Identify which cell holds the provided text, then report its [X, Y] central coordinate. 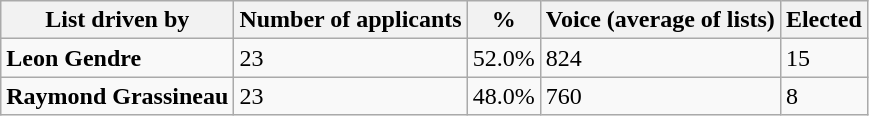
Number of applicants [350, 20]
List driven by [118, 20]
% [504, 20]
15 [824, 58]
8 [824, 96]
48.0% [504, 96]
Voice (average of lists) [660, 20]
Elected [824, 20]
824 [660, 58]
Leon Gendre [118, 58]
760 [660, 96]
52.0% [504, 58]
Raymond Grassineau [118, 96]
